Capture the cell that displays the provided text and extract its [x, y] central coordinate. 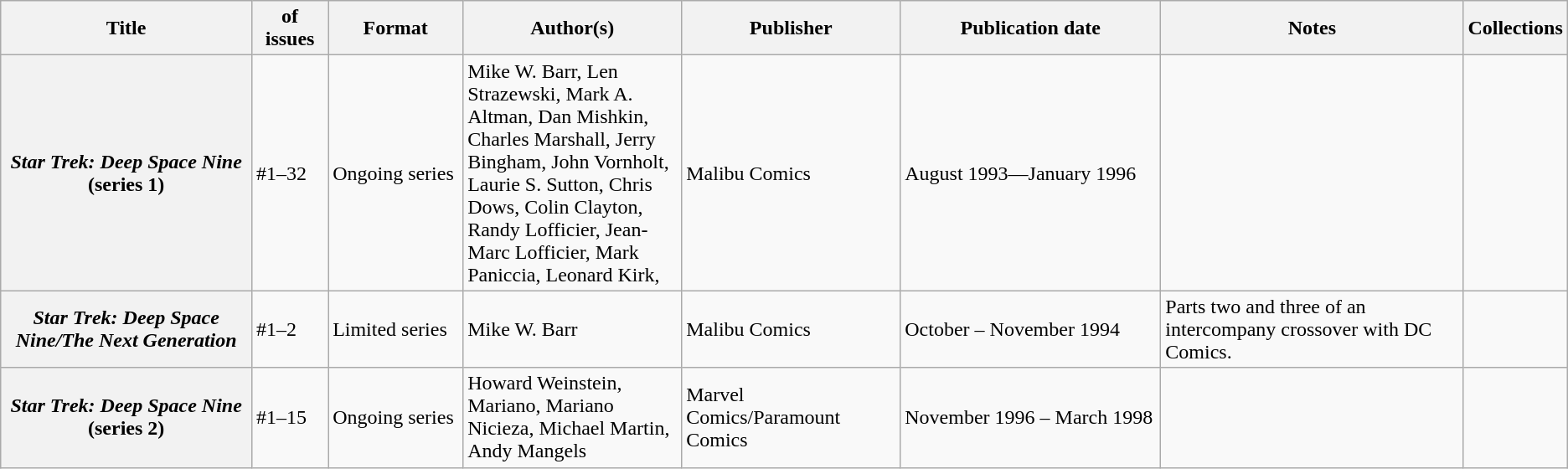
November 1996 – March 1998 [1030, 417]
Marvel Comics/Paramount Comics [791, 417]
August 1993—January 1996 [1030, 173]
Author(s) [573, 28]
October – November 1994 [1030, 329]
Limited series [395, 329]
#1–32 [290, 173]
Star Trek: Deep Space Nine (series 2) [126, 417]
#1–15 [290, 417]
Publication date [1030, 28]
#1–2 [290, 329]
Notes [1312, 28]
Star Trek: Deep Space Nine/The Next Generation [126, 329]
Star Trek: Deep Space Nine (series 1) [126, 173]
Collections [1515, 28]
Mike W. Barr [573, 329]
Format [395, 28]
of issues [290, 28]
Parts two and three of an intercompany crossover with DC Comics. [1312, 329]
Title [126, 28]
Publisher [791, 28]
Howard Weinstein, Mariano, Mariano Nicieza, Michael Martin, Andy Mangels [573, 417]
